Detect which cell encompasses the target text, then output its [X, Y] center coordinate. 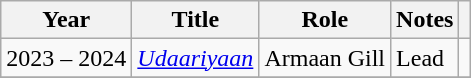
Year [66, 20]
2023 – 2024 [66, 58]
Notes [425, 20]
Udaariyaan [196, 58]
Title [196, 20]
Armaan Gill [325, 58]
Lead [425, 58]
Role [325, 20]
